Search for the cell housing the specified text and yield its [X, Y] center coordinate. 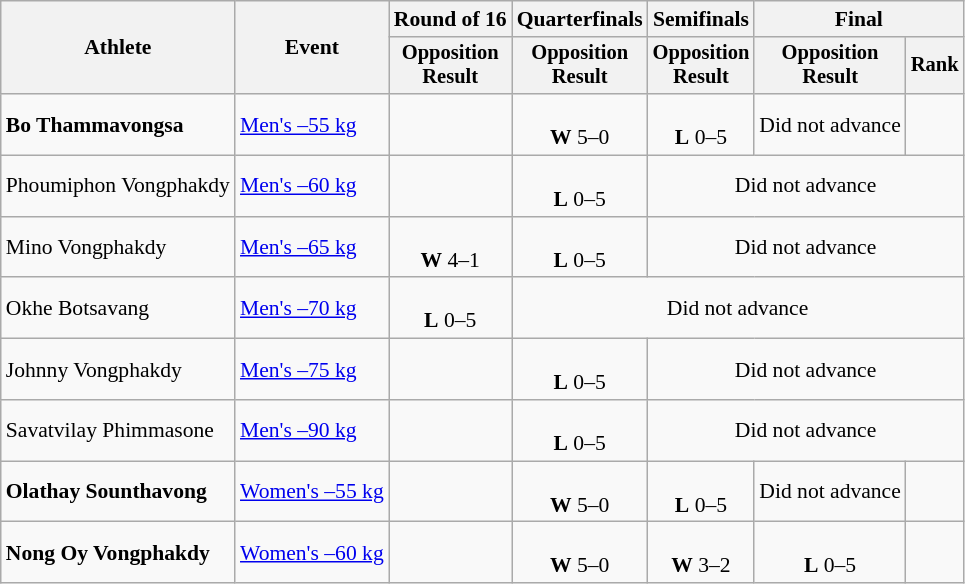
Okhe Botsavang [118, 308]
W 4–1 [450, 248]
Nong Oy Vongphakdy [118, 552]
Round of 16 [450, 19]
Rank [935, 66]
Event [312, 48]
Phoumiphon Vongphakdy [118, 186]
Athlete [118, 48]
Final [858, 19]
Women's –55 kg [312, 492]
Olathay Sounthavong [118, 492]
Mino Vongphakdy [118, 248]
Men's –65 kg [312, 248]
Men's –55 kg [312, 124]
Bo Thammavongsa [118, 124]
Men's –60 kg [312, 186]
Men's –70 kg [312, 308]
Men's –75 kg [312, 370]
W 3–2 [702, 552]
Savatvilay Phimmasone [118, 430]
Women's –60 kg [312, 552]
Johnny Vongphakdy [118, 370]
Men's –90 kg [312, 430]
Semifinals [702, 19]
Quarterfinals [580, 19]
